Return the [x, y] coordinate for the center point of the cell that contains the specified text.  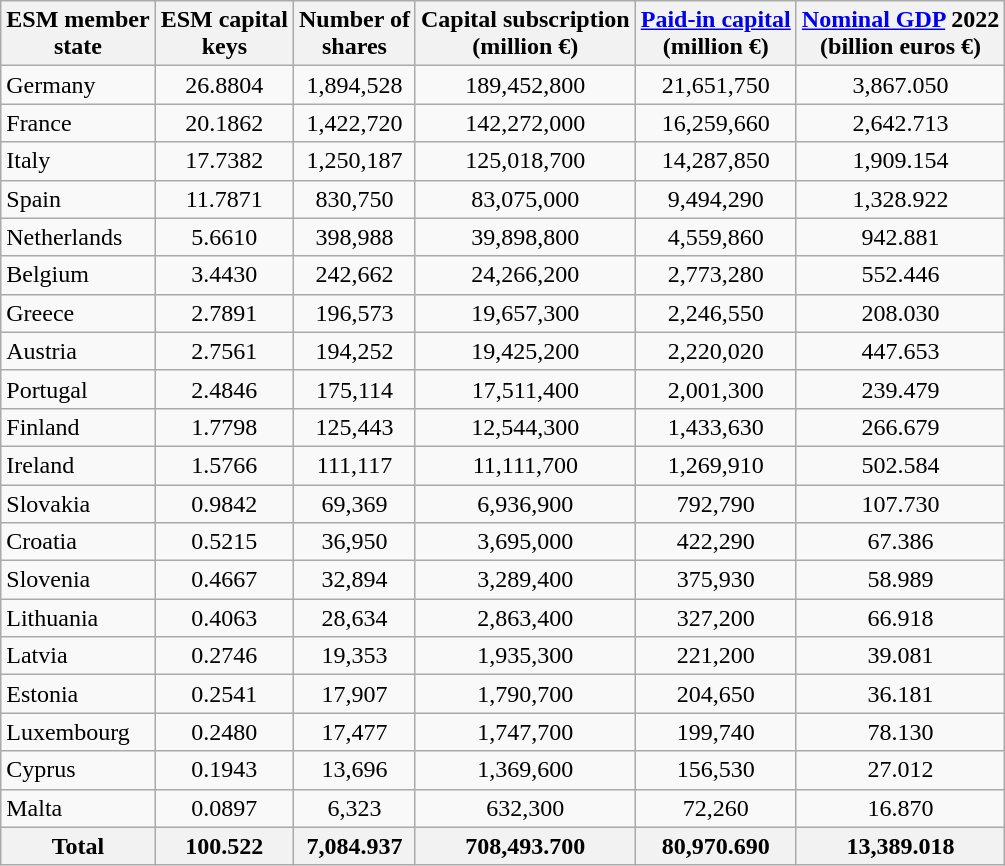
2,001,300 [716, 389]
19,353 [355, 656]
422,290 [716, 542]
239.479 [900, 389]
Number ofshares [355, 34]
1,747,700 [525, 732]
19,425,200 [525, 351]
3,867.050 [900, 85]
1,909.154 [900, 161]
708,493.700 [525, 846]
Spain [78, 199]
1,790,700 [525, 694]
36,950 [355, 542]
20.1862 [224, 123]
3.4430 [224, 275]
0.2480 [224, 732]
111,117 [355, 465]
27.012 [900, 770]
16.870 [900, 808]
39.081 [900, 656]
80,970.690 [716, 846]
0.2541 [224, 694]
2.4846 [224, 389]
242,662 [355, 275]
58.989 [900, 580]
11.7871 [224, 199]
6,936,900 [525, 503]
78.130 [900, 732]
221,200 [716, 656]
Netherlands [78, 237]
Italy [78, 161]
100.522 [224, 846]
107.730 [900, 503]
9,494,290 [716, 199]
Total [78, 846]
1.5766 [224, 465]
552.446 [900, 275]
ESM memberstate [78, 34]
11,111,700 [525, 465]
1,328.922 [900, 199]
0.5215 [224, 542]
398,988 [355, 237]
16,259,660 [716, 123]
Finland [78, 427]
0.9842 [224, 503]
66.918 [900, 618]
204,650 [716, 694]
2,863,400 [525, 618]
Malta [78, 808]
Slovenia [78, 580]
175,114 [355, 389]
26.8804 [224, 85]
Slovakia [78, 503]
942.881 [900, 237]
2.7561 [224, 351]
Germany [78, 85]
36.181 [900, 694]
0.1943 [224, 770]
502.584 [900, 465]
12,544,300 [525, 427]
1,269,910 [716, 465]
0.4063 [224, 618]
Nominal GDP 2022 (billion euros €) [900, 34]
830,750 [355, 199]
Luxembourg [78, 732]
39,898,800 [525, 237]
83,075,000 [525, 199]
ESM capital keys [224, 34]
3,289,400 [525, 580]
1,433,630 [716, 427]
1,935,300 [525, 656]
0.4667 [224, 580]
28,634 [355, 618]
32,894 [355, 580]
194,252 [355, 351]
189,452,800 [525, 85]
792,790 [716, 503]
Lithuania [78, 618]
0.2746 [224, 656]
69,369 [355, 503]
7,084.937 [355, 846]
Cyprus [78, 770]
1,250,187 [355, 161]
Latvia [78, 656]
Capital subscription(million €) [525, 34]
19,657,300 [525, 313]
1,894,528 [355, 85]
13,696 [355, 770]
2.7891 [224, 313]
6,323 [355, 808]
266.679 [900, 427]
Paid-in capital(million €) [716, 34]
21,651,750 [716, 85]
0.0897 [224, 808]
1.7798 [224, 427]
208.030 [900, 313]
375,930 [716, 580]
17,907 [355, 694]
196,573 [355, 313]
2,246,550 [716, 313]
Estonia [78, 694]
2,642.713 [900, 123]
17,477 [355, 732]
13,389.018 [900, 846]
1,422,720 [355, 123]
17,511,400 [525, 389]
125,443 [355, 427]
2,220,020 [716, 351]
Portugal [78, 389]
2,773,280 [716, 275]
3,695,000 [525, 542]
Austria [78, 351]
632,300 [525, 808]
Ireland [78, 465]
327,200 [716, 618]
447.653 [900, 351]
Belgium [78, 275]
5.6610 [224, 237]
156,530 [716, 770]
199,740 [716, 732]
67.386 [900, 542]
Croatia [78, 542]
125,018,700 [525, 161]
142,272,000 [525, 123]
1,369,600 [525, 770]
24,266,200 [525, 275]
14,287,850 [716, 161]
Greece [78, 313]
17.7382 [224, 161]
4,559,860 [716, 237]
72,260 [716, 808]
France [78, 123]
